Capture the cell that displays the provided text and extract its [X, Y] central coordinate. 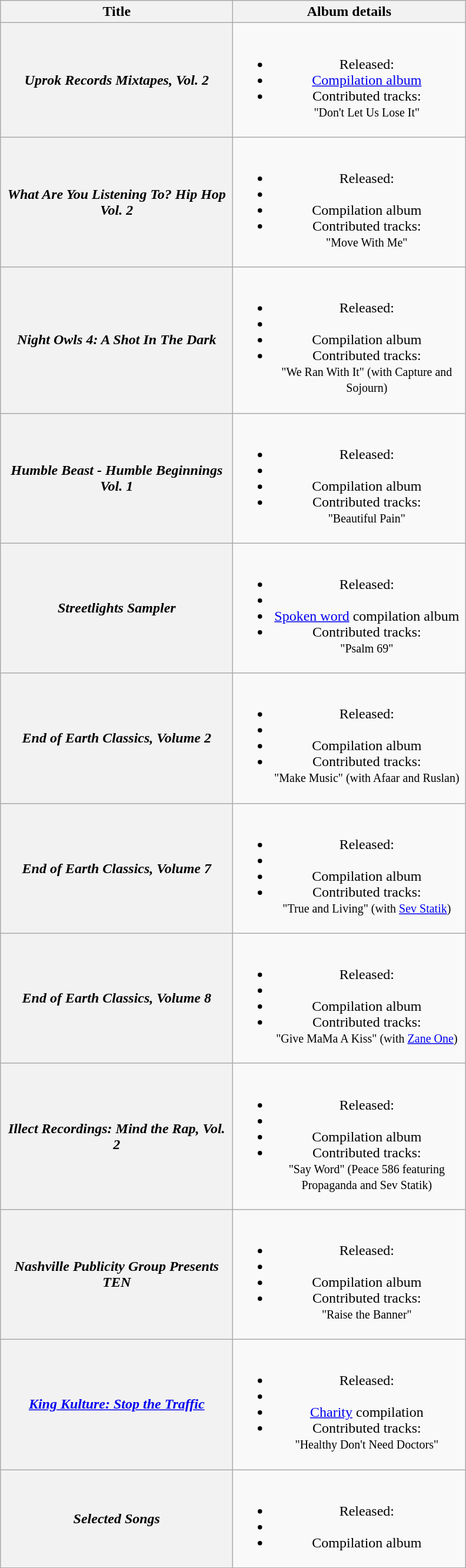
End of Earth Classics, Volume 2 [116, 738]
Selected Songs [116, 1519]
Released: Compilation albumContributed tracks:"Make Music" (with Afaar and Ruslan) [349, 738]
Streetlights Sampler [116, 608]
End of Earth Classics, Volume 8 [116, 998]
Night Owls 4: A Shot In The Dark [116, 340]
Released: Compilation albumContributed tracks:"Move With Me" [349, 202]
Released: Charity compilationContributed tracks:"Healthy Don't Need Doctors" [349, 1404]
Title [116, 12]
Released: Compilation albumContributed tracks:"True and Living" (with Sev Statik) [349, 868]
Nashville Publicity Group Presents TEN [116, 1274]
End of Earth Classics, Volume 7 [116, 868]
Released: Compilation albumContributed tracks:"Say Word" (Peace 586 featuring Propaganda and Sev Statik) [349, 1136]
Illect Recordings: Mind the Rap, Vol. 2 [116, 1136]
Released: Compilation albumContributed tracks:"Beautiful Pain" [349, 478]
Album details [349, 12]
King Kulture: Stop the Traffic [116, 1404]
What Are You Listening To? Hip Hop Vol. 2 [116, 202]
Released: Compilation album [349, 1519]
Released: Compilation albumContributed tracks:"Give MaMa A Kiss" (with Zane One) [349, 998]
Released: Compilation albumContributed tracks:"Don't Let Us Lose It" [349, 80]
Released: Compilation albumContributed tracks:"We Ran With It" (with Capture and Sojourn) [349, 340]
Released: Compilation albumContributed tracks:"Raise the Banner" [349, 1274]
Humble Beast - Humble Beginnings Vol. 1 [116, 478]
Uprok Records Mixtapes, Vol. 2 [116, 80]
Released: Spoken word compilation albumContributed tracks:"Psalm 69" [349, 608]
